Return (x, y) of the center of cell containing provided text 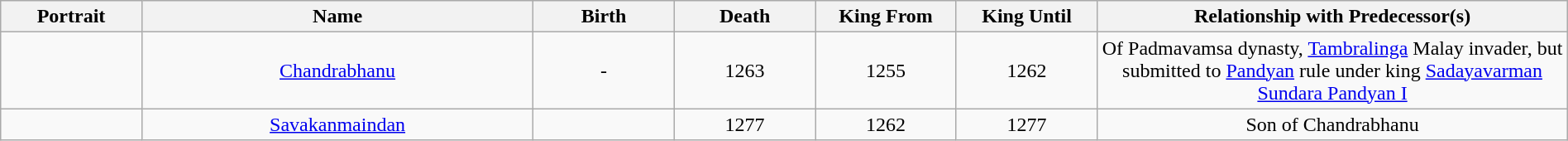
Portrait (71, 17)
- (604, 70)
Son of Chandrabhanu (1332, 124)
1263 (744, 70)
Chandrabhanu (337, 70)
Birth (604, 17)
Relationship with Predecessor(s) (1332, 17)
Of Padmavamsa dynasty, Tambralinga Malay invader, but submitted to Pandyan rule under king Sadayavarman Sundara Pandyan I (1332, 70)
King Until (1026, 17)
1255 (886, 70)
Death (744, 17)
Savakanmaindan (337, 124)
Name (337, 17)
King From (886, 17)
